Capture the cell that displays the provided text and extract its (X, Y) central coordinate. 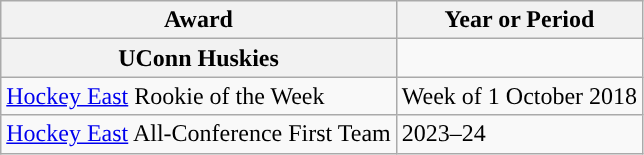
Hockey East All-Conference First Team (199, 134)
UConn Huskies (199, 58)
Week of 1 October 2018 (519, 96)
2023–24 (519, 134)
Year or Period (519, 20)
Award (199, 20)
Hockey East Rookie of the Week (199, 96)
